Extract the (X, Y) coordinate from the center of the cell holding the provided text.  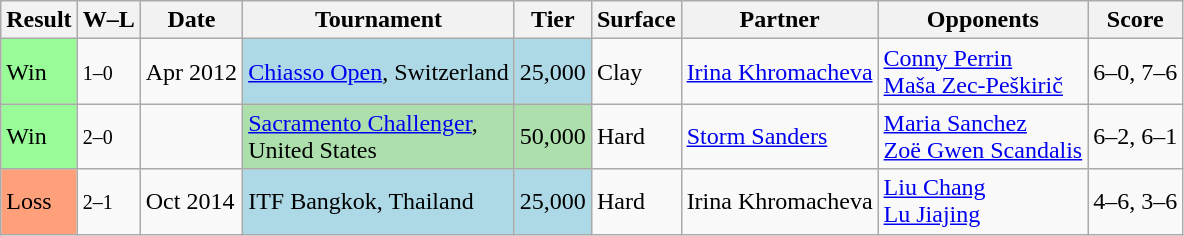
Maria Sanchez Zoë Gwen Scandalis (983, 136)
50,000 (552, 136)
Loss (39, 202)
Liu Chang Lu Jiajing (983, 202)
6–0, 7–6 (1136, 72)
W–L (108, 20)
Oct 2014 (191, 202)
Conny Perrin Maša Zec-Peškirič (983, 72)
2–1 (108, 202)
Sacramento Challenger, United States (379, 136)
Apr 2012 (191, 72)
1–0 (108, 72)
Result (39, 20)
ITF Bangkok, Thailand (379, 202)
Clay (636, 72)
6–2, 6–1 (1136, 136)
Chiasso Open, Switzerland (379, 72)
Date (191, 20)
Partner (780, 20)
Storm Sanders (780, 136)
2–0 (108, 136)
Tournament (379, 20)
Surface (636, 20)
4–6, 3–6 (1136, 202)
Score (1136, 20)
Tier (552, 20)
Opponents (983, 20)
